Pinpoint the cell where the given text exists, returning its (X, Y) midpoint coordinate. 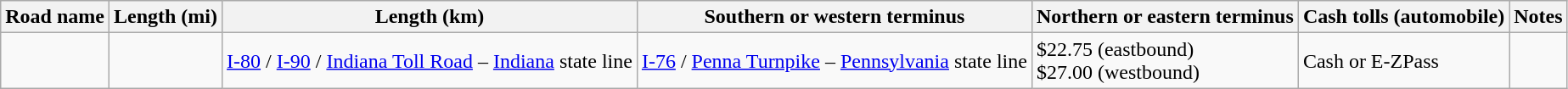
I-76 / Penna Turnpike – Pennsylvania state line (834, 61)
I-80 / I-90 / Indiana Toll Road – Indiana state line (430, 61)
Road name (55, 17)
Southern or western terminus (834, 17)
$22.75 (eastbound)$27.00 (westbound) (1165, 61)
Length (km) (430, 17)
Cash or E-ZPass (1403, 61)
Cash tolls (automobile) (1403, 17)
Notes (1538, 17)
Length (mi) (165, 17)
Northern or eastern terminus (1165, 17)
